Identify which cell holds the provided text, then report its [x, y] central coordinate. 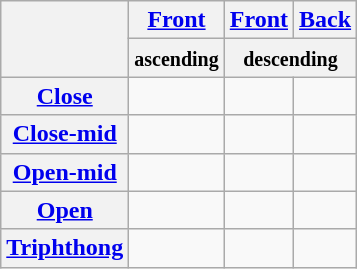
Open-mid [65, 172]
ascending [177, 58]
Open [65, 210]
Close-mid [65, 134]
Back [326, 20]
Triphthong [65, 248]
descending [290, 58]
Close [65, 96]
